Capture the cell that displays the provided text and extract its (x, y) central coordinate. 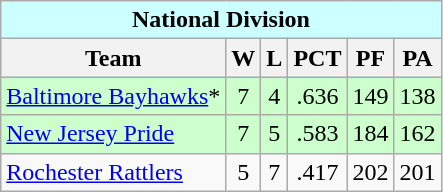
184 (370, 134)
PA (418, 58)
.636 (318, 96)
.583 (318, 134)
PCT (318, 58)
L (274, 58)
138 (418, 96)
Team (114, 58)
.417 (318, 172)
Baltimore Bayhawks* (114, 96)
W (244, 58)
New Jersey Pride (114, 134)
National Division (221, 20)
4 (274, 96)
149 (370, 96)
202 (370, 172)
201 (418, 172)
Rochester Rattlers (114, 172)
162 (418, 134)
PF (370, 58)
